Search for the cell housing the specified text and yield its (X, Y) center coordinate. 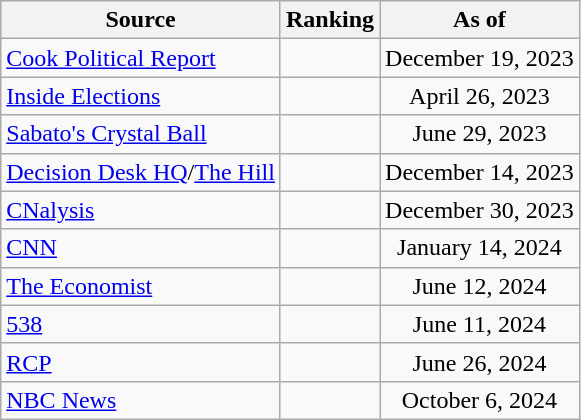
April 26, 2023 (480, 96)
Source (141, 20)
As of (480, 20)
NBC News (141, 400)
Cook Political Report (141, 58)
Sabato's Crystal Ball (141, 134)
CNalysis (141, 210)
December 14, 2023 (480, 172)
The Economist (141, 286)
January 14, 2024 (480, 248)
Inside Elections (141, 96)
CNN (141, 248)
December 30, 2023 (480, 210)
October 6, 2024 (480, 400)
RCP (141, 362)
Decision Desk HQ/The Hill (141, 172)
Ranking (330, 20)
538 (141, 324)
December 19, 2023 (480, 58)
June 26, 2024 (480, 362)
June 29, 2023 (480, 134)
June 12, 2024 (480, 286)
June 11, 2024 (480, 324)
